Capture the cell that displays the provided text and extract its (x, y) central coordinate. 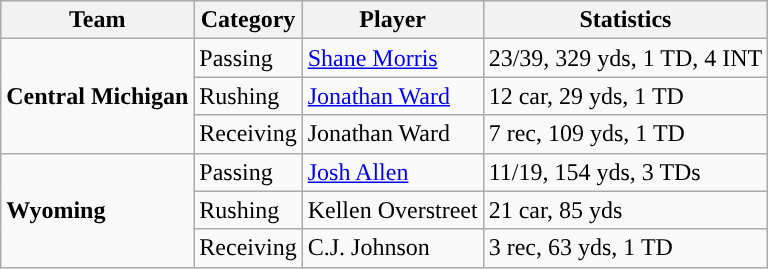
Player (392, 20)
23/39, 329 yds, 1 TD, 4 INT (626, 58)
11/19, 154 yds, 3 TDs (626, 172)
12 car, 29 yds, 1 TD (626, 96)
Category (248, 20)
3 rec, 63 yds, 1 TD (626, 248)
21 car, 85 yds (626, 210)
Shane Morris (392, 58)
Statistics (626, 20)
Kellen Overstreet (392, 210)
Josh Allen (392, 172)
Wyoming (98, 210)
C.J. Johnson (392, 248)
Team (98, 20)
7 rec, 109 yds, 1 TD (626, 134)
Central Michigan (98, 96)
